Detect which cell encompasses the target text, then output its (X, Y) center coordinate. 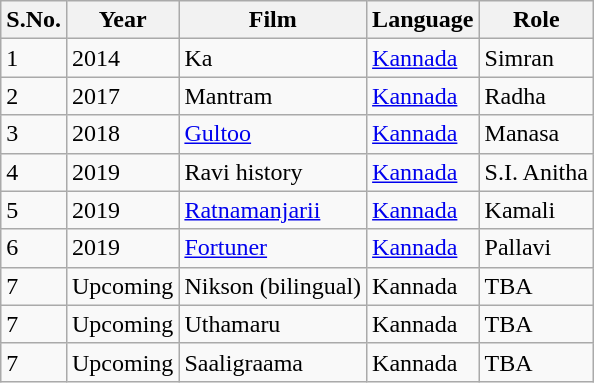
Ka (273, 58)
2014 (122, 58)
Role (536, 20)
Year (122, 20)
4 (34, 172)
Pallavi (536, 248)
Kamali (536, 210)
Mantram (273, 96)
Ratnamanjarii (273, 210)
Manasa (536, 134)
Language (423, 20)
2 (34, 96)
2017 (122, 96)
Uthamaru (273, 324)
Ravi history (273, 172)
3 (34, 134)
Radha (536, 96)
1 (34, 58)
5 (34, 210)
S.I. Anitha (536, 172)
2018 (122, 134)
Simran (536, 58)
Saaligraama (273, 362)
Film (273, 20)
Fortuner (273, 248)
Gultoo (273, 134)
Nikson (bilingual) (273, 286)
6 (34, 248)
S.No. (34, 20)
